Output the [x, y] coordinate of the center of the cell containing the given text.  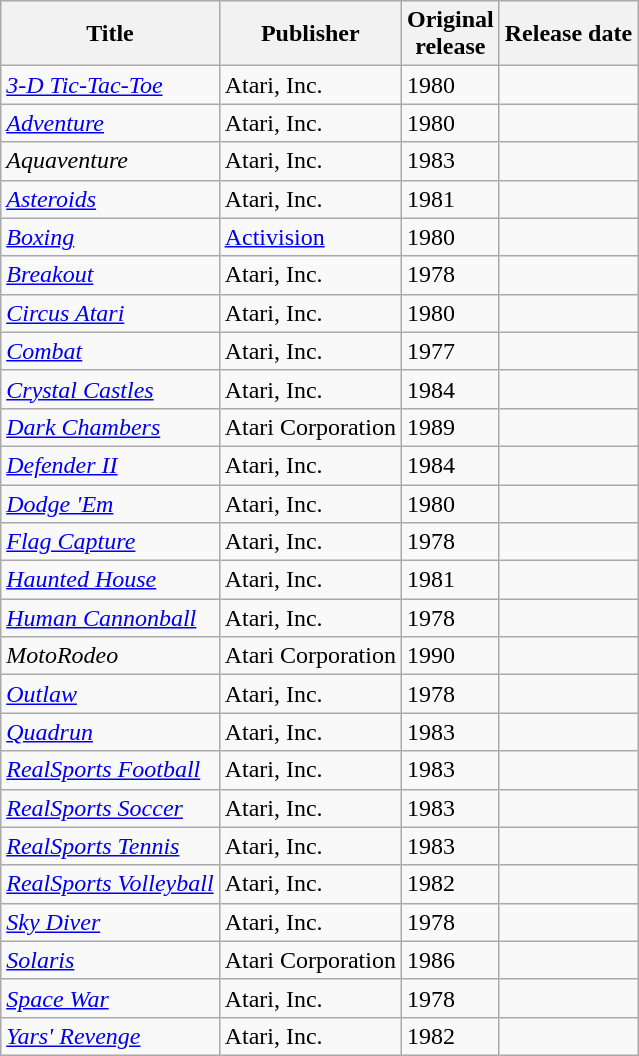
3-D Tic-Tac-Toe [110, 85]
Asteroids [110, 199]
Crystal Castles [110, 389]
1977 [450, 351]
Breakout [110, 275]
Outlaw [110, 694]
Adventure [110, 123]
MotoRodeo [110, 656]
Haunted House [110, 580]
1990 [450, 656]
RealSports Football [110, 770]
RealSports Tennis [110, 846]
Circus Atari [110, 313]
Sky Diver [110, 922]
Solaris [110, 960]
Release date [568, 34]
1989 [450, 427]
Flag Capture [110, 542]
Dodge 'Em [110, 503]
Aquaventure [110, 161]
Defender II [110, 465]
1986 [450, 960]
Dark Chambers [110, 427]
Space War [110, 998]
Human Cannonball [110, 618]
Yars' Revenge [110, 1036]
Combat [110, 351]
Publisher [310, 34]
Activision [310, 237]
Quadrun [110, 732]
Title [110, 34]
RealSports Volleyball [110, 884]
Boxing [110, 237]
Originalrelease [450, 34]
RealSports Soccer [110, 808]
